Detect which cell encompasses the target text, then output its [X, Y] center coordinate. 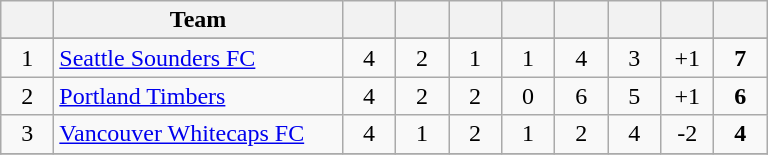
7 [740, 58]
0 [528, 96]
Team [198, 20]
5 [634, 96]
Vancouver Whitecaps FC [198, 134]
Seattle Sounders FC [198, 58]
-2 [688, 134]
Portland Timbers [198, 96]
